Scan for the cell matching the given text and deliver its (X, Y) coordinate at center. 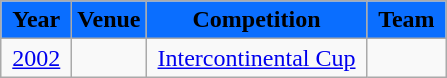
Competition (256, 20)
Intercontinental Cup (256, 58)
Year (36, 20)
Venue (109, 20)
2002 (36, 58)
Team (406, 20)
